Search for the cell housing the specified text and yield its [x, y] center coordinate. 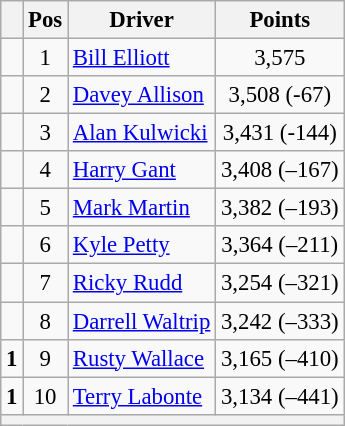
Davey Allison [142, 95]
Harry Gant [142, 170]
10 [46, 396]
Terry Labonte [142, 396]
3,575 [280, 58]
2 [46, 95]
3,408 (–167) [280, 170]
5 [46, 208]
Mark Martin [142, 208]
Ricky Rudd [142, 283]
3,254 (–321) [280, 283]
7 [46, 283]
Bill Elliott [142, 58]
Kyle Petty [142, 245]
6 [46, 245]
Driver [142, 20]
3,165 (–410) [280, 358]
9 [46, 358]
3 [46, 133]
3,364 (–211) [280, 245]
3,431 (-144) [280, 133]
3,382 (–193) [280, 208]
Rusty Wallace [142, 358]
Pos [46, 20]
Darrell Waltrip [142, 321]
3,134 (–441) [280, 396]
Points [280, 20]
3,508 (-67) [280, 95]
8 [46, 321]
Alan Kulwicki [142, 133]
3,242 (–333) [280, 321]
4 [46, 170]
